Locate the cell with the specified text and output its [X, Y] center coordinate. 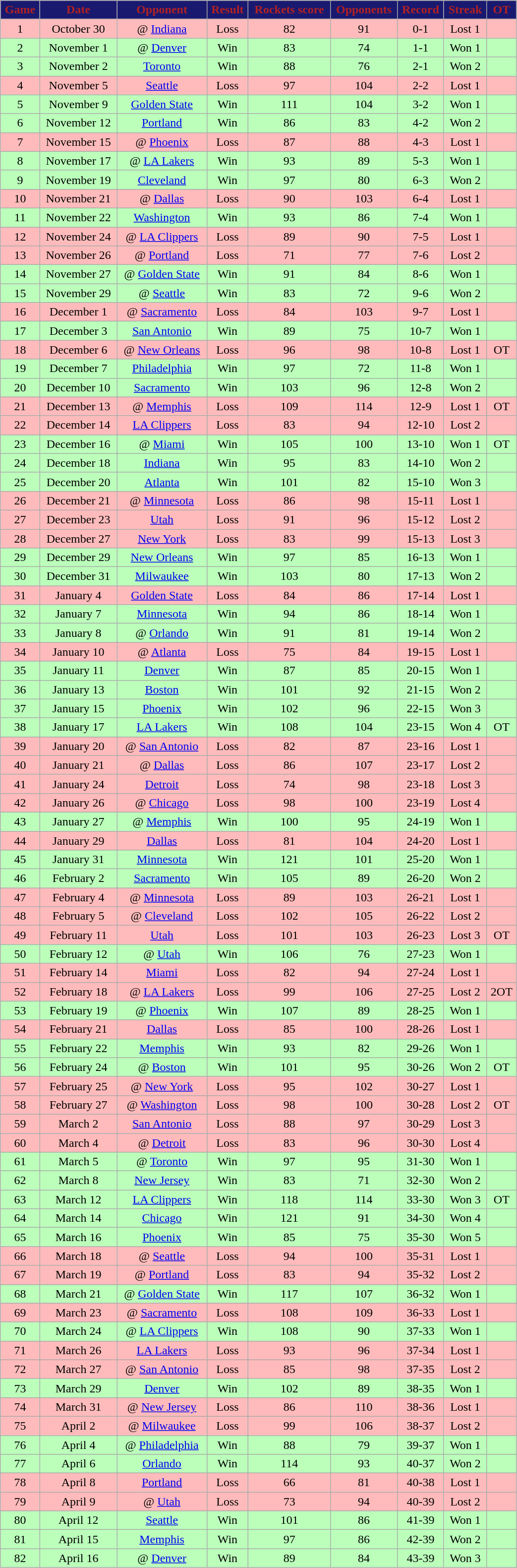
@ Milwaukee [162, 1426]
March 2 [78, 1124]
27-23 [420, 954]
March 24 [78, 1331]
5-3 [420, 161]
@ New York [162, 1086]
26-21 [420, 897]
March 19 [78, 1275]
February 18 [78, 992]
Milwaukee [162, 576]
27 [20, 519]
1 [20, 29]
20 [20, 387]
21-15 [420, 690]
@ New Orleans [162, 350]
February 21 [78, 1029]
11-8 [420, 369]
78 [20, 1483]
April 4 [78, 1445]
November 27 [78, 274]
@ New Jersey [162, 1407]
2 [20, 48]
Rockets score [289, 10]
27-24 [420, 973]
52 [20, 992]
New Jersey [162, 1181]
April 12 [78, 1520]
2-2 [420, 85]
21 [20, 406]
November 15 [78, 142]
48 [20, 916]
March 8 [78, 1181]
February 24 [78, 1067]
40-37 [420, 1464]
32 [20, 614]
January 20 [78, 746]
15-11 [420, 501]
October 30 [78, 29]
Washington [162, 217]
43 [20, 821]
30 [20, 576]
Cleveland [162, 180]
February 11 [78, 935]
2OT [502, 992]
12-10 [420, 425]
6 [20, 123]
10-8 [420, 350]
November 12 [78, 123]
14-10 [420, 463]
November 9 [78, 104]
25-20 [420, 860]
December 20 [78, 482]
17-13 [420, 576]
15 [20, 293]
55 [20, 1048]
35-32 [420, 1275]
39-37 [420, 1445]
32-30 [420, 1181]
36-32 [420, 1294]
31 [20, 595]
December 16 [78, 444]
29 [20, 558]
19-15 [420, 652]
35-31 [420, 1256]
1-1 [420, 48]
December 1 [78, 312]
15-10 [420, 482]
57 [20, 1086]
@ Washington [162, 1105]
28 [20, 538]
@ Toronto [162, 1162]
9 [20, 180]
7-5 [420, 237]
38-37 [420, 1426]
January 15 [78, 708]
24-20 [420, 841]
23-15 [420, 727]
26 [20, 501]
December 10 [78, 387]
60 [20, 1142]
16-13 [420, 558]
Record [420, 10]
November 1 [78, 48]
7 [20, 142]
92 [364, 690]
Atlanta [162, 482]
March 18 [78, 1256]
17 [20, 331]
@ Philadelphia [162, 1445]
New Orleans [162, 558]
9-6 [420, 293]
17-14 [420, 595]
February 19 [78, 1010]
40-38 [420, 1483]
November 21 [78, 198]
118 [289, 1199]
March 16 [78, 1237]
December 3 [78, 331]
April 6 [78, 1464]
49 [20, 935]
12-8 [420, 387]
23-16 [420, 746]
36-33 [420, 1313]
February 27 [78, 1105]
December 6 [78, 350]
22 [20, 425]
51 [20, 973]
7-6 [420, 255]
40 [20, 765]
January 24 [78, 784]
117 [289, 1294]
3 [20, 66]
27-25 [420, 992]
January 7 [78, 614]
0-1 [420, 29]
February 12 [78, 954]
February 2 [78, 878]
@ Boston [162, 1067]
58 [20, 1105]
19 [20, 369]
November 19 [78, 180]
37-33 [420, 1331]
14 [20, 274]
Date [78, 10]
30-27 [420, 1086]
39 [20, 746]
December 29 [78, 558]
30-30 [420, 1142]
@ Orlando [162, 633]
54 [20, 1029]
@ Indiana [162, 29]
19-14 [420, 633]
January 21 [78, 765]
Game [20, 10]
64 [20, 1218]
5 [20, 104]
9-7 [420, 312]
13 [20, 255]
8 [20, 161]
December 31 [78, 576]
63 [20, 1199]
56 [20, 1067]
April 16 [78, 1558]
Indiana [162, 463]
Chicago [162, 1218]
23-17 [420, 765]
November 22 [78, 217]
43-39 [420, 1558]
November 5 [78, 85]
December 23 [78, 519]
41-39 [420, 1520]
December 14 [78, 425]
Orlando [162, 1464]
22-15 [420, 708]
Result [228, 10]
January 27 [78, 821]
Opponents [364, 10]
@ Cleveland [162, 916]
March 12 [78, 1199]
April 2 [78, 1426]
March 4 [78, 1142]
March 26 [78, 1350]
6-4 [420, 198]
26-20 [420, 878]
8-6 [420, 274]
59 [20, 1124]
December 27 [78, 538]
March 14 [78, 1218]
16 [20, 312]
35-30 [420, 1237]
January 29 [78, 841]
March 21 [78, 1294]
@ Detroit [162, 1142]
January 4 [78, 595]
Streak [465, 10]
30-28 [420, 1105]
111 [289, 104]
67 [20, 1275]
November 24 [78, 237]
26-23 [420, 935]
December 18 [78, 463]
62 [20, 1181]
34-30 [420, 1218]
@ Miami [162, 444]
7-4 [420, 217]
Philadelphia [162, 369]
January 8 [78, 633]
34 [20, 652]
65 [20, 1237]
11 [20, 217]
Toronto [162, 66]
23-18 [420, 784]
38 [20, 727]
30-29 [420, 1124]
24 [20, 463]
37-35 [420, 1369]
3-2 [420, 104]
January 13 [78, 690]
33-30 [420, 1199]
31-30 [420, 1162]
69 [20, 1313]
35 [20, 671]
November 29 [78, 293]
Miami [162, 973]
26-22 [420, 916]
December 7 [78, 369]
March 29 [78, 1388]
45 [20, 860]
6-3 [420, 180]
November 17 [78, 161]
February 4 [78, 897]
23-19 [420, 803]
25 [20, 482]
33 [20, 633]
38-35 [420, 1388]
12-9 [420, 406]
50 [20, 954]
4-3 [420, 142]
10 [20, 198]
20-15 [420, 671]
January 26 [78, 803]
15-13 [420, 538]
January 17 [78, 727]
4-2 [420, 123]
44 [20, 841]
61 [20, 1162]
46 [20, 878]
April 8 [78, 1483]
November 2 [78, 66]
March 31 [78, 1407]
February 22 [78, 1048]
40-39 [420, 1502]
23 [20, 444]
November 26 [78, 255]
29-26 [420, 1048]
February 5 [78, 916]
Opponent [162, 10]
37-34 [420, 1350]
March 27 [78, 1369]
42-39 [420, 1539]
December 13 [78, 406]
Detroit [162, 784]
March 23 [78, 1313]
Boston [162, 690]
@ Atlanta [162, 652]
2-1 [420, 66]
18-14 [420, 614]
15-12 [420, 519]
28-25 [420, 1010]
February 25 [78, 1086]
42 [20, 803]
January 10 [78, 652]
30-26 [420, 1067]
68 [20, 1294]
37 [20, 708]
28-26 [420, 1029]
April 9 [78, 1502]
@ Chicago [162, 803]
4 [20, 85]
Won 5 [465, 1237]
April 15 [78, 1539]
47 [20, 897]
38-36 [420, 1407]
December 21 [78, 501]
January 11 [78, 671]
110 [364, 1407]
January 31 [78, 860]
March 5 [78, 1162]
10-7 [420, 331]
12 [20, 237]
New York [162, 538]
18 [20, 350]
February 14 [78, 973]
13-10 [420, 444]
36 [20, 690]
24-19 [420, 821]
70 [20, 1331]
53 [20, 1010]
41 [20, 784]
